Find where the given text appears and provide that cell's center as [X, Y] coordinate. 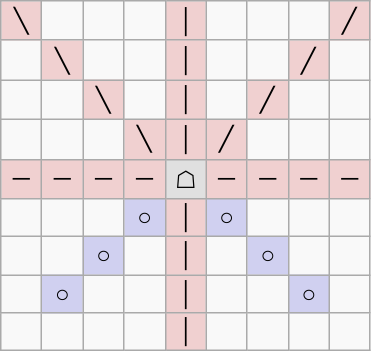
☖ [186, 179]
